Pinpoint the cell where the given text exists, returning its [X, Y] midpoint coordinate. 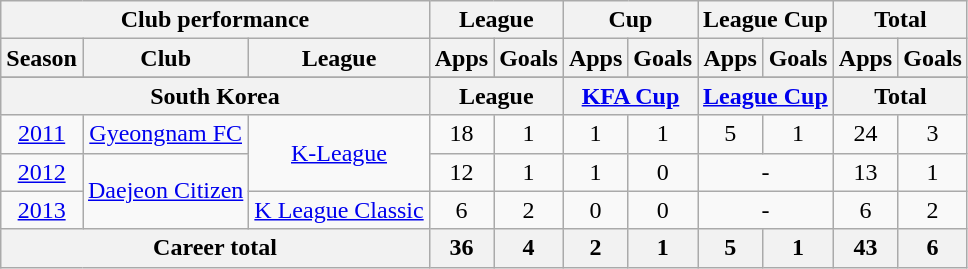
Club performance [215, 20]
24 [865, 134]
13 [865, 172]
Cup [630, 20]
K-League [339, 153]
2013 [42, 210]
Daejeon Citizen [165, 191]
Career total [215, 248]
4 [529, 248]
43 [865, 248]
K League Classic [339, 210]
KFA Cup [630, 96]
3 [933, 134]
Season [42, 58]
2011 [42, 134]
Gyeongnam FC [165, 134]
Club [165, 58]
South Korea [215, 96]
36 [461, 248]
12 [461, 172]
2012 [42, 172]
18 [461, 134]
